Detect which cell encompasses the target text, then output its (x, y) center coordinate. 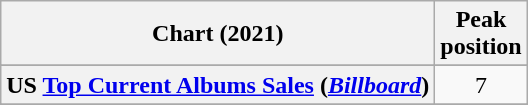
US Top Current Albums Sales (Billboard) (218, 85)
Peakposition (481, 34)
7 (481, 85)
Chart (2021) (218, 34)
